Return the [X, Y] coordinate for the center point of the cell that contains the specified text.  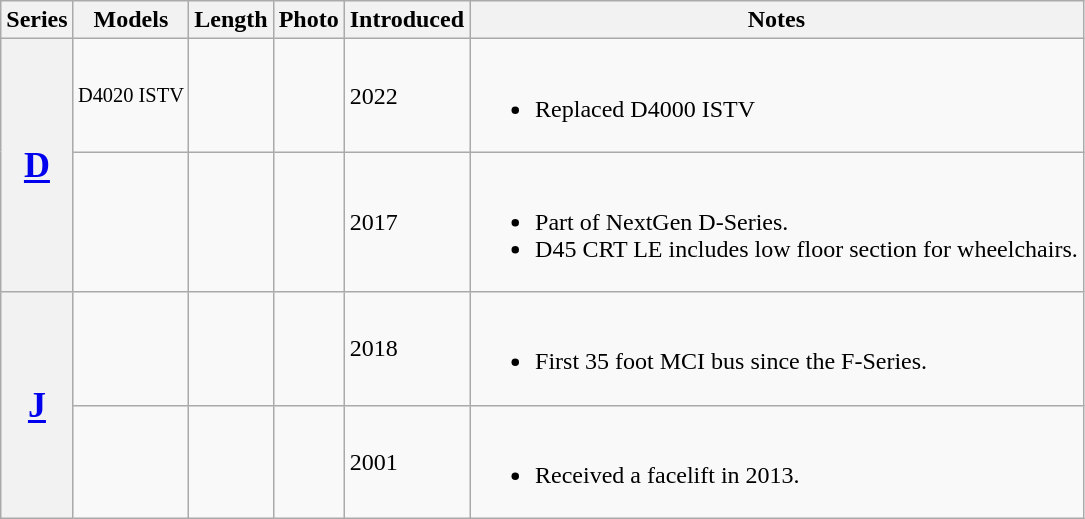
Replaced D4000 ISTV [777, 96]
Length [231, 20]
2017 [406, 222]
J [37, 405]
Introduced [406, 20]
2022 [406, 96]
Notes [777, 20]
Received a facelift in 2013. [777, 462]
2001 [406, 462]
2018 [406, 348]
Part of NextGen D-Series.D45 CRT LE includes low floor section for wheelchairs. [777, 222]
First 35 foot MCI bus since the F-Series. [777, 348]
Models [131, 20]
D4020 ISTV [131, 96]
Series [37, 20]
D [37, 166]
Photo [308, 20]
